Identify which cell holds the provided text, then report its [X, Y] central coordinate. 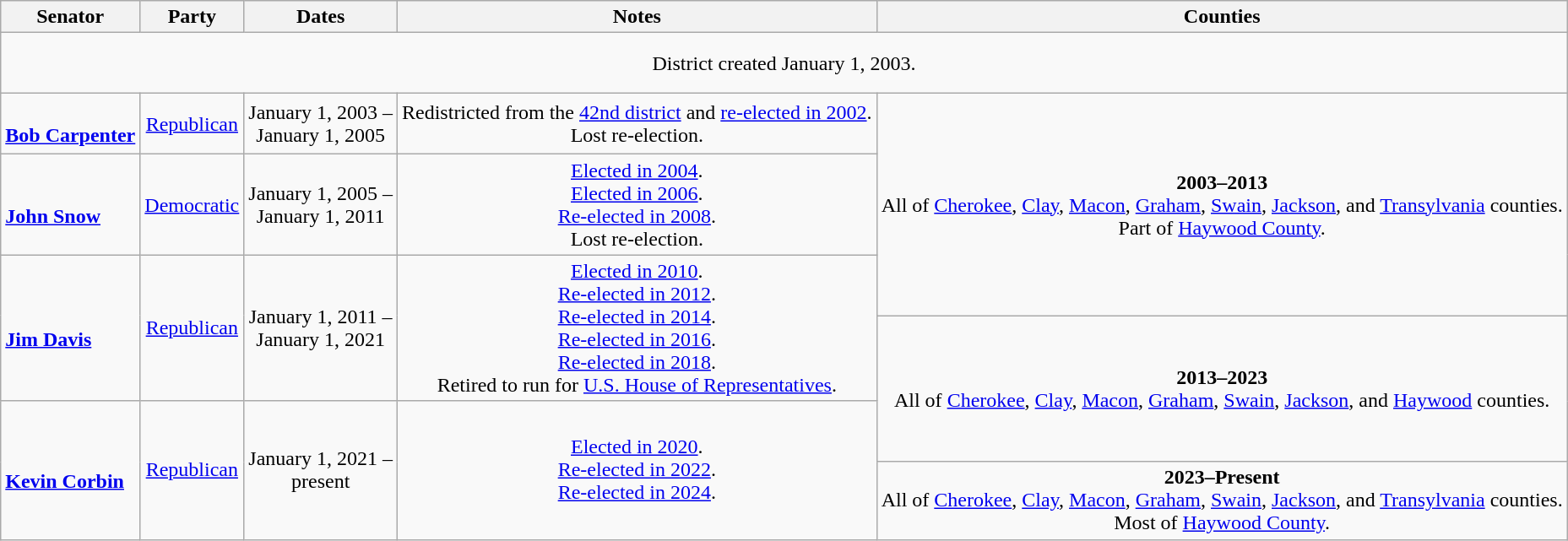
2013–2023 All of Cherokee, Clay, Macon, Graham, Swain, Jackson, and Haywood counties. [1222, 388]
2003–2013 All of Cherokee, Clay, Macon, Graham, Swain, Jackson, and Transylvania counties. Part of Haywood County. [1222, 204]
2023–Present All of Cherokee, Clay, Macon, Graham, Swain, Jackson, and Transylvania counties. Most of Haywood County. [1222, 500]
John Snow [71, 204]
Kevin Corbin [71, 470]
Democratic [193, 204]
District created January 1, 2003. [784, 63]
January 1, 2005 – January 1, 2011 [321, 204]
Senator [71, 17]
Elected in 2004. Elected in 2006. Re-elected in 2008. Lost re-election. [638, 204]
Jim Davis [71, 327]
Dates [321, 17]
January 1, 2021 – present [321, 470]
January 1, 2003 – January 1, 2005 [321, 124]
Redistricted from the 42nd district and re-elected in 2002. Lost re-election. [638, 124]
January 1, 2011 – January 1, 2021 [321, 327]
Elected in 2010. Re-elected in 2012. Re-elected in 2014. Re-elected in 2016. Re-elected in 2018. Retired to run for U.S. House of Representatives. [638, 327]
Bob Carpenter [71, 124]
Party [193, 17]
Notes [638, 17]
Elected in 2020. Re-elected in 2022. Re-elected in 2024. [638, 470]
Counties [1222, 17]
